Search for the cell housing the specified text and yield its [X, Y] center coordinate. 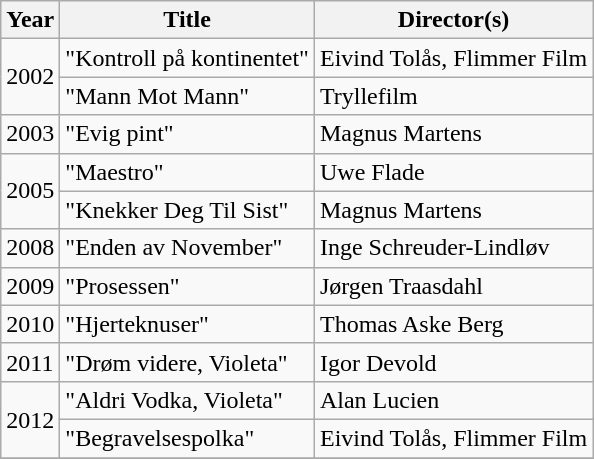
2009 [30, 286]
"Knekker Deg Til Sist" [188, 210]
Jørgen Traasdahl [453, 286]
"Prosessen" [188, 286]
"Kontroll på kontinentet" [188, 58]
"Drøm videre, Violeta" [188, 362]
"Begravelsespolka" [188, 438]
Thomas Aske Berg [453, 324]
2003 [30, 134]
Title [188, 20]
"Maestro" [188, 172]
2002 [30, 77]
2010 [30, 324]
"Hjerteknuser" [188, 324]
"Enden av November" [188, 248]
2011 [30, 362]
Uwe Flade [453, 172]
Inge Schreuder-Lindløv [453, 248]
Director(s) [453, 20]
"Mann Mot Mann" [188, 96]
"Aldri Vodka, Violeta" [188, 400]
2012 [30, 419]
Igor Devold [453, 362]
2008 [30, 248]
"Evig pint" [188, 134]
2005 [30, 191]
Alan Lucien [453, 400]
Tryllefilm [453, 96]
Year [30, 20]
